For the text-containing cell, return its midpoint in [x, y] coordinate format. 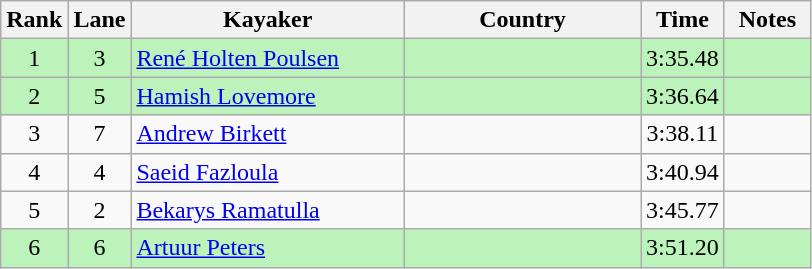
Notes [767, 20]
3:51.20 [683, 248]
René Holten Poulsen [268, 58]
Hamish Lovemore [268, 96]
Kayaker [268, 20]
Time [683, 20]
3:36.64 [683, 96]
3:40.94 [683, 172]
1 [34, 58]
Lane [100, 20]
Artuur Peters [268, 248]
3:35.48 [683, 58]
Rank [34, 20]
Country [522, 20]
Bekarys Ramatulla [268, 210]
7 [100, 134]
Andrew Birkett [268, 134]
3:45.77 [683, 210]
Saeid Fazloula [268, 172]
3:38.11 [683, 134]
